Provide the (x, y) coordinate of the cell's center where the given text is located.  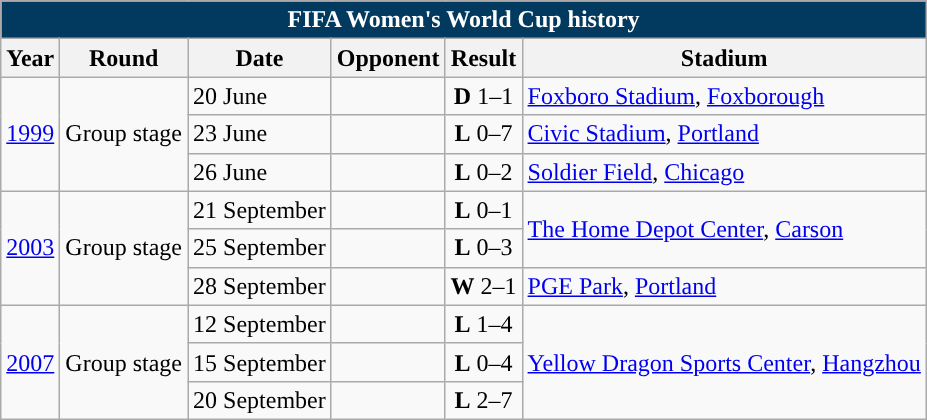
26 June (260, 172)
Yellow Dragon Sports Center, Hangzhou (724, 362)
FIFA Women's World Cup history (464, 20)
2007 (30, 362)
Stadium (724, 58)
L 0–2 (484, 172)
The Home Depot Center, Carson (724, 229)
Date (260, 58)
D 1–1 (484, 96)
W 2–1 (484, 286)
15 September (260, 362)
Year (30, 58)
25 September (260, 248)
28 September (260, 286)
Result (484, 58)
L 0–7 (484, 134)
23 June (260, 134)
Opponent (388, 58)
L 2–7 (484, 400)
Civic Stadium, Portland (724, 134)
PGE Park, Portland (724, 286)
21 September (260, 210)
1999 (30, 134)
L 0–3 (484, 248)
L 1–4 (484, 324)
2003 (30, 248)
Soldier Field, Chicago (724, 172)
20 June (260, 96)
20 September (260, 400)
Round (124, 58)
12 September (260, 324)
L 0–1 (484, 210)
Foxboro Stadium, Foxborough (724, 96)
L 0–4 (484, 362)
